Capture the cell that displays the provided text and extract its [X, Y] central coordinate. 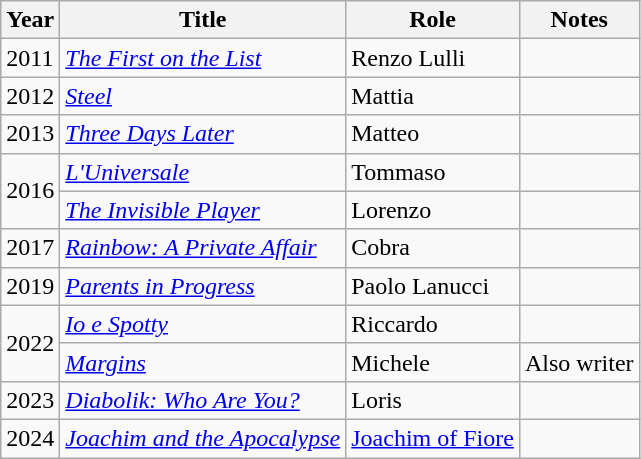
Riccardo [433, 324]
Michele [433, 362]
Cobra [433, 248]
2024 [30, 438]
2022 [30, 343]
Parents in Progress [203, 286]
Role [433, 20]
2016 [30, 191]
Rainbow: A Private Affair [203, 248]
Diabolik: Who Are You? [203, 400]
Joachim of Fiore [433, 438]
Tommaso [433, 172]
Matteo [433, 134]
Margins [203, 362]
Mattia [433, 96]
2013 [30, 134]
Loris [433, 400]
Also writer [579, 362]
2012 [30, 96]
2019 [30, 286]
Notes [579, 20]
The Invisible Player [203, 210]
L'Universale [203, 172]
The First on the List [203, 58]
2023 [30, 400]
Lorenzo [433, 210]
Year [30, 20]
Steel [203, 96]
Renzo Lulli [433, 58]
Three Days Later [203, 134]
Paolo Lanucci [433, 286]
2011 [30, 58]
Io e Spotty [203, 324]
Title [203, 20]
Joachim and the Apocalypse [203, 438]
2017 [30, 248]
